Find where the given text appears and provide that cell's center as [x, y] coordinate. 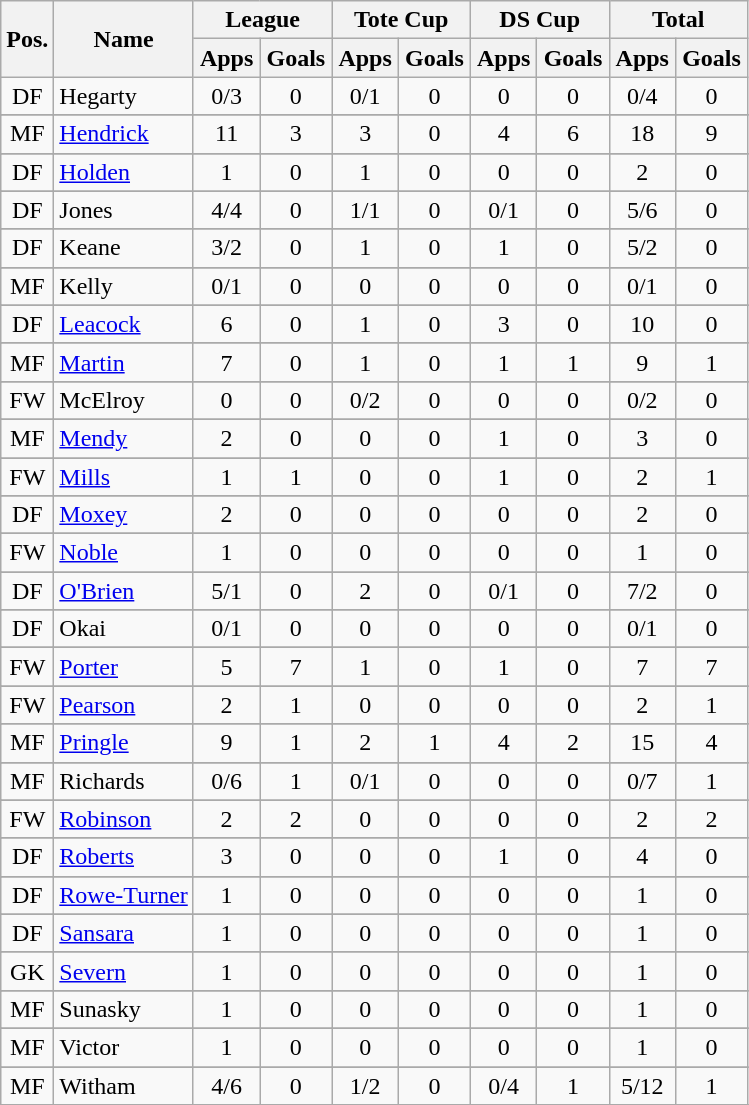
Pearson [124, 705]
1/2 [366, 1085]
McElroy [124, 400]
Okai [124, 629]
Moxey [124, 515]
Hegarty [124, 96]
5/2 [642, 248]
11 [226, 134]
Robinson [124, 819]
0/7 [642, 781]
18 [642, 134]
Mills [124, 477]
Tote Cup [402, 20]
7/2 [642, 591]
Jones [124, 210]
Richards [124, 781]
Roberts [124, 857]
Hendrick [124, 134]
Sunasky [124, 1009]
5/1 [226, 591]
Holden [124, 172]
Kelly [124, 286]
O'Brien [124, 591]
5/6 [642, 210]
Leacock [124, 324]
GK [28, 971]
League [262, 20]
0/3 [226, 96]
4/4 [226, 210]
Rowe-Turner [124, 895]
Martin [124, 362]
Pringle [124, 743]
Name [124, 39]
Noble [124, 553]
Witham [124, 1085]
Keane [124, 248]
4/6 [226, 1085]
0/6 [226, 781]
Total [678, 20]
Mendy [124, 438]
3/2 [226, 248]
10 [642, 324]
Victor [124, 1047]
15 [642, 743]
Porter [124, 667]
1/1 [366, 210]
Sansara [124, 933]
DS Cup [540, 20]
Severn [124, 971]
5 [226, 667]
5/12 [642, 1085]
Pos. [28, 39]
